Capture the cell that displays the provided text and extract its (X, Y) central coordinate. 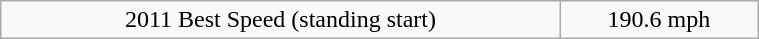
2011 Best Speed (standing start) (280, 20)
190.6 mph (659, 20)
